Find where the given text appears and provide that cell's center as (x, y) coordinate. 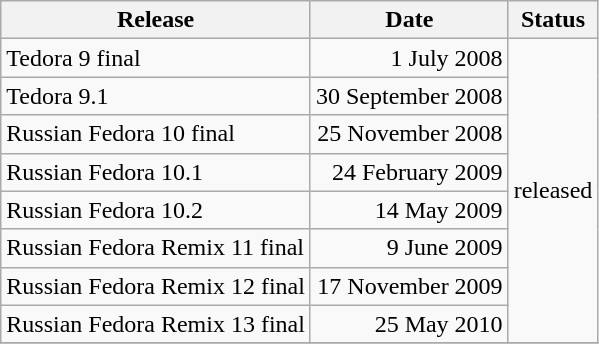
25 November 2008 (409, 134)
30 September 2008 (409, 96)
Russian Fedora 10.1 (156, 172)
released (553, 191)
Russian Fedora Remix 12 final (156, 286)
9 June 2009 (409, 248)
Status (553, 20)
Russian Fedora Remix 11 final (156, 248)
Date (409, 20)
25 May 2010 (409, 324)
Tedora 9.1 (156, 96)
Russian Fedora Remix 13 final (156, 324)
17 November 2009 (409, 286)
Russian Fedora 10.2 (156, 210)
Russian Fedora 10 final (156, 134)
14 May 2009 (409, 210)
24 February 2009 (409, 172)
1 July 2008 (409, 58)
Release (156, 20)
Tedora 9 final (156, 58)
